Search for the cell housing the specified text and yield its (x, y) center coordinate. 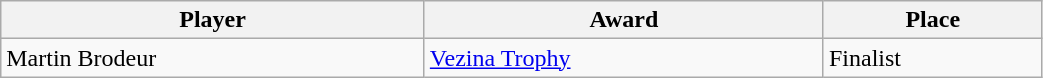
Award (624, 20)
Player (213, 20)
Martin Brodeur (213, 58)
Finalist (932, 58)
Vezina Trophy (624, 58)
Place (932, 20)
